Detect which cell encompasses the target text, then output its [X, Y] center coordinate. 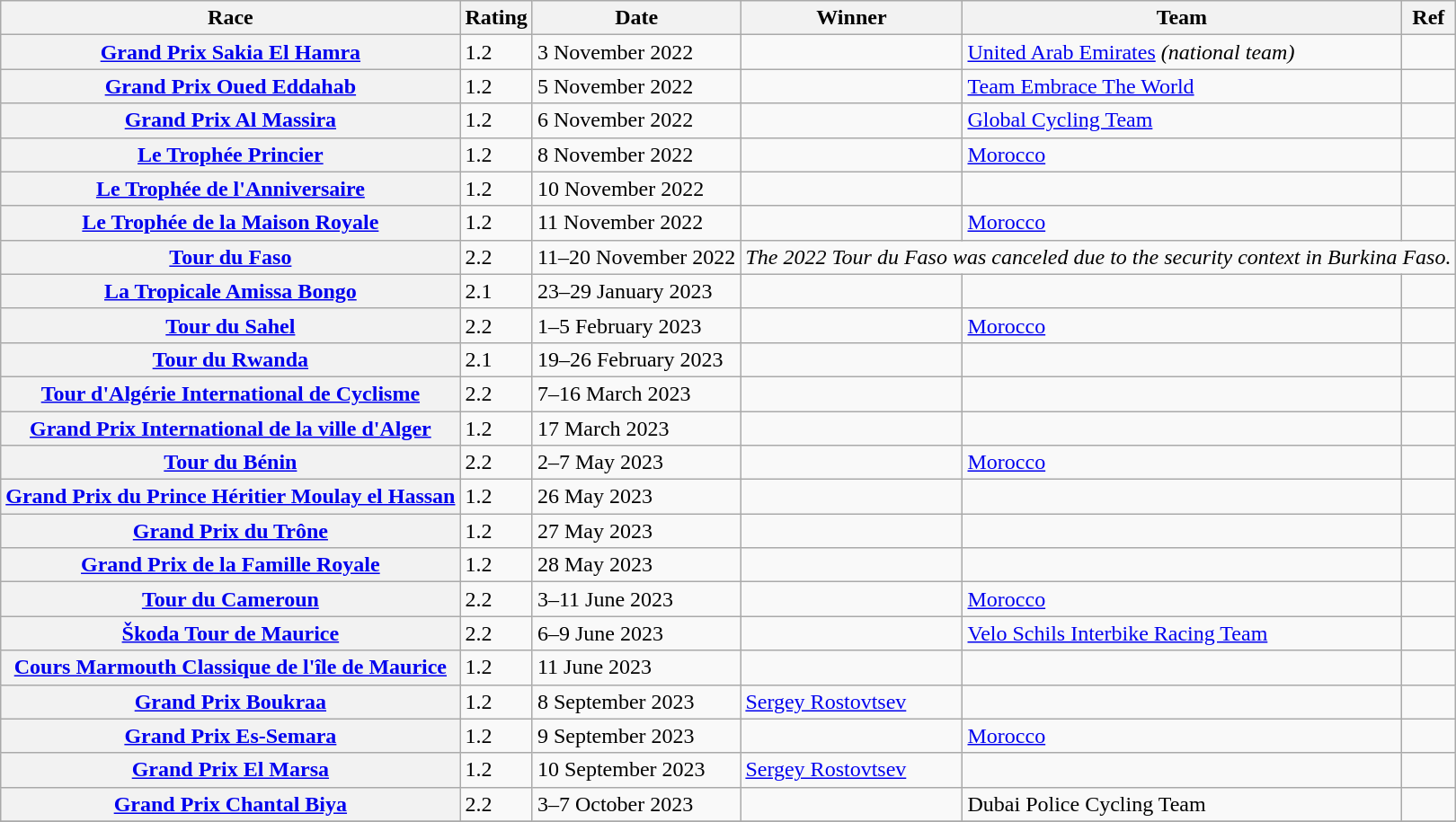
1–5 February 2023 [636, 325]
6–9 June 2023 [636, 633]
Ref [1429, 18]
Tour du Rwanda [230, 359]
3 November 2022 [636, 52]
Grand Prix International de la ville d'Alger [230, 429]
The 2022 Tour du Faso was canceled due to the security context in Burkina Faso. [1098, 257]
11–20 November 2022 [636, 257]
11 June 2023 [636, 667]
Škoda Tour de Maurice [230, 633]
9 September 2023 [636, 736]
11 November 2022 [636, 223]
Winner [852, 18]
3–7 October 2023 [636, 804]
5 November 2022 [636, 86]
2–7 May 2023 [636, 463]
7–16 March 2023 [636, 393]
Grand Prix Boukraa [230, 702]
10 September 2023 [636, 770]
3–11 June 2023 [636, 599]
Tour du Faso [230, 257]
Date [636, 18]
Team Embrace The World [1182, 86]
Global Cycling Team [1182, 120]
Tour du Sahel [230, 325]
17 March 2023 [636, 429]
Grand Prix Chantal Biya [230, 804]
19–26 February 2023 [636, 359]
Grand Prix Sakia El Hamra [230, 52]
Tour du Bénin [230, 463]
28 May 2023 [636, 565]
Rating [496, 18]
Tour d'Algérie International de Cyclisme [230, 393]
Tour du Cameroun [230, 599]
26 May 2023 [636, 497]
Grand Prix Al Massira [230, 120]
Grand Prix du Prince Héritier Moulay el Hassan [230, 497]
Velo Schils Interbike Racing Team [1182, 633]
Grand Prix du Trône [230, 531]
Grand Prix Oued Eddahab [230, 86]
8 November 2022 [636, 155]
Grand Prix Es-Semara [230, 736]
Race [230, 18]
Le Trophée Princier [230, 155]
Dubai Police Cycling Team [1182, 804]
Le Trophée de la Maison Royale [230, 223]
Le Trophée de l'Anniversaire [230, 189]
Grand Prix de la Famille Royale [230, 565]
Cours Marmouth Classique de l'île de Maurice [230, 667]
23–29 January 2023 [636, 291]
27 May 2023 [636, 531]
8 September 2023 [636, 702]
Grand Prix El Marsa [230, 770]
La Tropicale Amissa Bongo [230, 291]
10 November 2022 [636, 189]
United Arab Emirates (national team) [1182, 52]
6 November 2022 [636, 120]
Team [1182, 18]
